From the cell containing the given text, extract its center point as [x, y] coordinate. 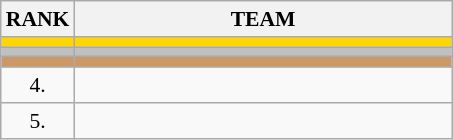
RANK [38, 19]
4. [38, 85]
5. [38, 121]
TEAM [262, 19]
